Identify which cell holds the provided text, then report its (x, y) central coordinate. 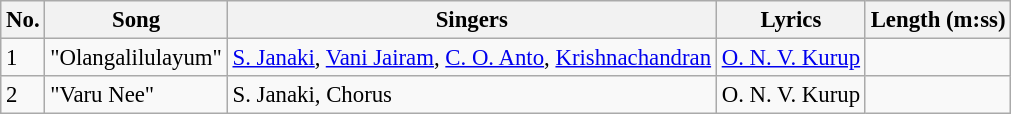
2 (23, 95)
S. Janaki, Chorus (472, 95)
Lyrics (790, 20)
1 (23, 58)
"Olangalilulayum" (136, 58)
Singers (472, 20)
"Varu Nee" (136, 95)
Length (m:ss) (938, 20)
Song (136, 20)
S. Janaki, Vani Jairam, C. O. Anto, Krishnachandran (472, 58)
No. (23, 20)
